Return the (X, Y) coordinate for the center point of the cell that contains the specified text.  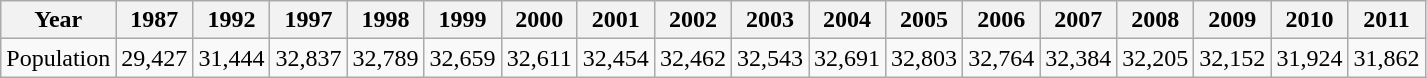
32,837 (308, 58)
32,611 (539, 58)
32,454 (616, 58)
1987 (154, 20)
2005 (924, 20)
32,152 (1232, 58)
32,764 (1002, 58)
32,659 (462, 58)
32,691 (846, 58)
2002 (692, 20)
2011 (1386, 20)
1999 (462, 20)
2010 (1310, 20)
2007 (1078, 20)
32,462 (692, 58)
31,924 (1310, 58)
1998 (386, 20)
32,205 (1156, 58)
2004 (846, 20)
32,803 (924, 58)
2003 (770, 20)
2009 (1232, 20)
32,789 (386, 58)
2000 (539, 20)
31,862 (1386, 58)
2001 (616, 20)
29,427 (154, 58)
2006 (1002, 20)
31,444 (232, 58)
32,543 (770, 58)
Year (58, 20)
2008 (1156, 20)
32,384 (1078, 58)
Population (58, 58)
1997 (308, 20)
1992 (232, 20)
